Scan for the cell matching the given text and deliver its (X, Y) coordinate at center. 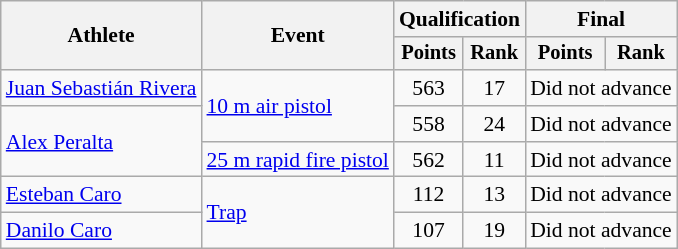
563 (428, 88)
562 (428, 160)
17 (494, 88)
Athlete (102, 36)
Final (601, 19)
112 (428, 195)
Alex Peralta (102, 142)
Event (298, 36)
Qualification (460, 19)
Trap (298, 212)
13 (494, 195)
24 (494, 124)
11 (494, 160)
Esteban Caro (102, 195)
19 (494, 231)
Danilo Caro (102, 231)
Juan Sebastián Rivera (102, 88)
107 (428, 231)
10 m air pistol (298, 106)
558 (428, 124)
25 m rapid fire pistol (298, 160)
